Extract the [X, Y] coordinate from the center of the cell holding the provided text.  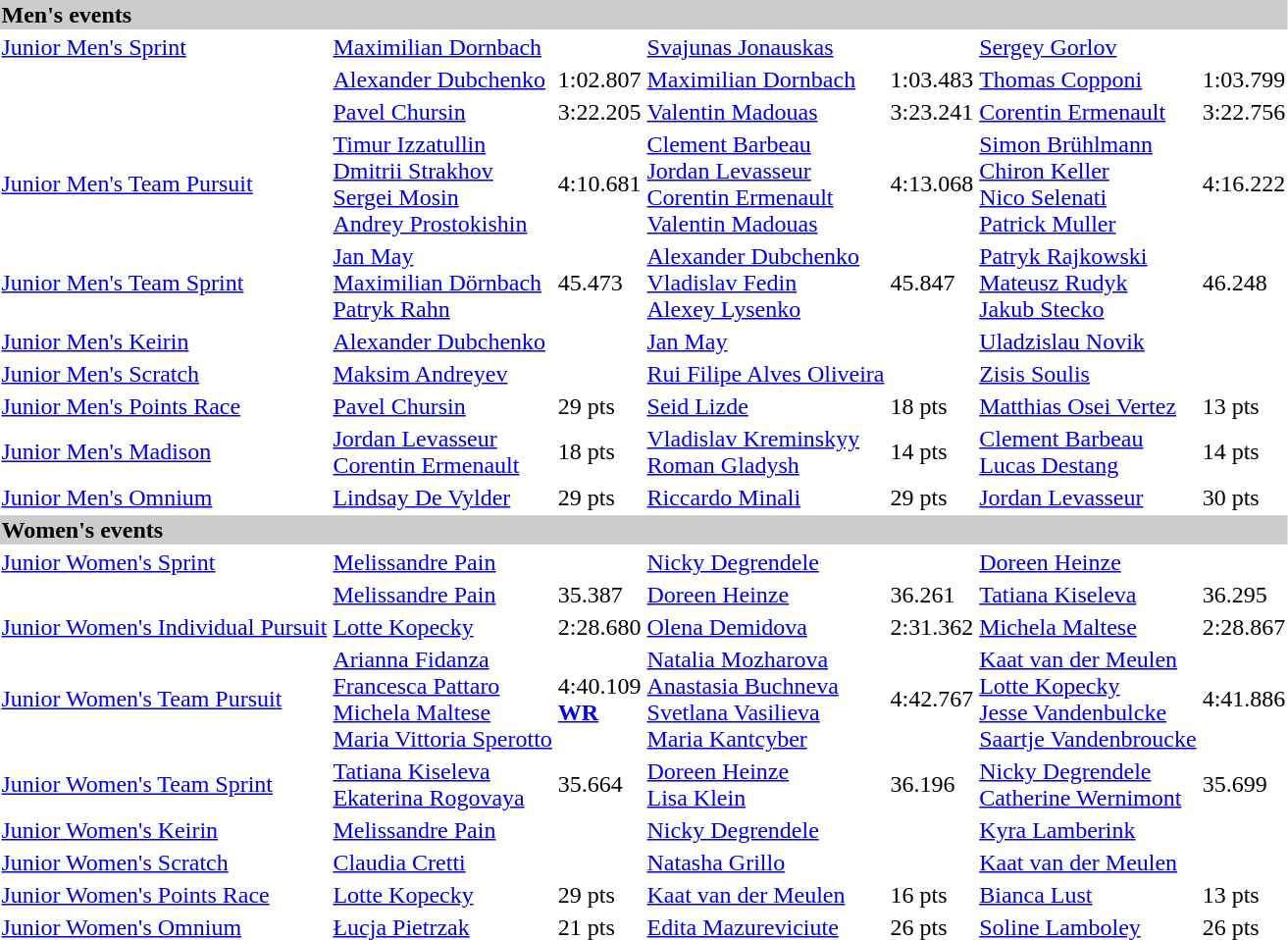
Junior Women's Team Pursuit [165, 699]
Zisis Soulis [1088, 374]
Junior Men's Team Pursuit [165, 184]
Nicky DegrendeleCatherine Wernimont [1088, 785]
36.261 [932, 595]
Alexander DubchenkoVladislav FedinAlexey Lysenko [765, 283]
Riccardo Minali [765, 497]
1:03.799 [1244, 79]
Thomas Copponi [1088, 79]
Jordan LevasseurCorentin Ermenault [442, 451]
4:41.886 [1244, 699]
Claudia Cretti [442, 862]
4:42.767 [932, 699]
1:03.483 [932, 79]
Women's events [644, 530]
4:40.109WR [599, 699]
45.847 [932, 283]
3:22.205 [599, 112]
Junior Women's Keirin [165, 830]
Svajunas Jonauskas [765, 47]
1:02.807 [599, 79]
4:10.681 [599, 184]
16 pts [932, 895]
Sergey Gorlov [1088, 47]
Bianca Lust [1088, 895]
Junior Women's Individual Pursuit [165, 627]
Junior Men's Omnium [165, 497]
Men's events [644, 15]
2:28.867 [1244, 627]
Uladzislau Novik [1088, 341]
Vladislav KreminskyyRoman Gladysh [765, 451]
Junior Men's Keirin [165, 341]
Matthias Osei Vertez [1088, 406]
Arianna FidanzaFrancesca PattaroMichela MalteseMaria Vittoria Sperotto [442, 699]
Junior Men's Scratch [165, 374]
Tatiana Kiseleva [1088, 595]
Michela Maltese [1088, 627]
Natasha Grillo [765, 862]
4:16.222 [1244, 184]
Junior Women's Sprint [165, 562]
3:22.756 [1244, 112]
Kyra Lamberink [1088, 830]
Junior Men's Team Sprint [165, 283]
Junior Women's Points Race [165, 895]
Junior Women's Team Sprint [165, 785]
Corentin Ermenault [1088, 112]
Clement BarbeauJordan LevasseurCorentin ErmenaultValentin Madouas [765, 184]
35.664 [599, 785]
Timur IzzatullinDmitrii StrakhovSergei MosinAndrey Prostokishin [442, 184]
Jan May [765, 341]
46.248 [1244, 283]
2:28.680 [599, 627]
36.196 [932, 785]
Olena Demidova [765, 627]
Rui Filipe Alves Oliveira [765, 374]
Tatiana KiselevaEkaterina Rogovaya [442, 785]
Natalia MozharovaAnastasia BuchnevaSvetlana VasilievaMaria Kantcyber [765, 699]
Patryk RajkowskiMateusz RudykJakub Stecko [1088, 283]
30 pts [1244, 497]
Jordan Levasseur [1088, 497]
Maksim Andreyev [442, 374]
Jan MayMaximilian DörnbachPatryk Rahn [442, 283]
3:23.241 [932, 112]
Doreen HeinzeLisa Klein [765, 785]
35.699 [1244, 785]
Junior Men's Sprint [165, 47]
Lindsay De Vylder [442, 497]
4:13.068 [932, 184]
35.387 [599, 595]
36.295 [1244, 595]
45.473 [599, 283]
Simon BrühlmannChiron KellerNico SelenatiPatrick Muller [1088, 184]
Seid Lizde [765, 406]
Junior Men's Madison [165, 451]
Junior Men's Points Race [165, 406]
2:31.362 [932, 627]
Junior Women's Scratch [165, 862]
Clement BarbeauLucas Destang [1088, 451]
Valentin Madouas [765, 112]
Kaat van der MeulenLotte KopeckyJesse VandenbulckeSaartje Vandenbroucke [1088, 699]
